Pinpoint the cell where the given text exists, returning its [x, y] midpoint coordinate. 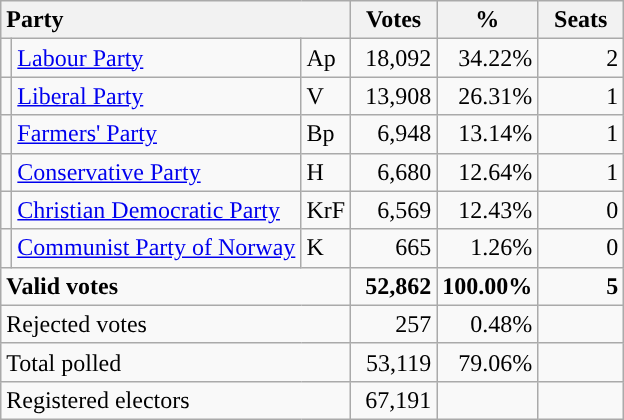
Party [176, 20]
H [326, 172]
12.64% [488, 172]
6,680 [394, 172]
Total polled [176, 362]
257 [394, 324]
5 [581, 286]
0.48% [488, 324]
13.14% [488, 134]
6,948 [394, 134]
Registered electors [176, 400]
53,119 [394, 362]
12.43% [488, 210]
Bp [326, 134]
Seats [581, 20]
Ap [326, 58]
6,569 [394, 210]
V [326, 96]
1.26% [488, 248]
Christian Democratic Party [156, 210]
Rejected votes [176, 324]
2 [581, 58]
Labour Party [156, 58]
KrF [326, 210]
665 [394, 248]
Votes [394, 20]
Conservative Party [156, 172]
Communist Party of Norway [156, 248]
52,862 [394, 286]
34.22% [488, 58]
100.00% [488, 286]
Liberal Party [156, 96]
Valid votes [176, 286]
18,092 [394, 58]
% [488, 20]
67,191 [394, 400]
Farmers' Party [156, 134]
13,908 [394, 96]
79.06% [488, 362]
K [326, 248]
26.31% [488, 96]
